For the text-containing cell, return its midpoint in [x, y] coordinate format. 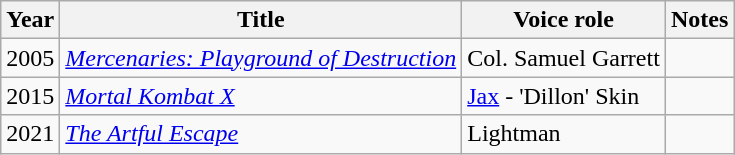
Col. Samuel Garrett [564, 58]
Jax - 'Dillon' Skin [564, 96]
Notes [699, 20]
2021 [30, 134]
2015 [30, 96]
Voice role [564, 20]
Mortal Kombat X [261, 96]
2005 [30, 58]
Title [261, 20]
Lightman [564, 134]
Mercenaries: Playground of Destruction [261, 58]
The Artful Escape [261, 134]
Year [30, 20]
